Return (x, y) of the center of cell containing provided text 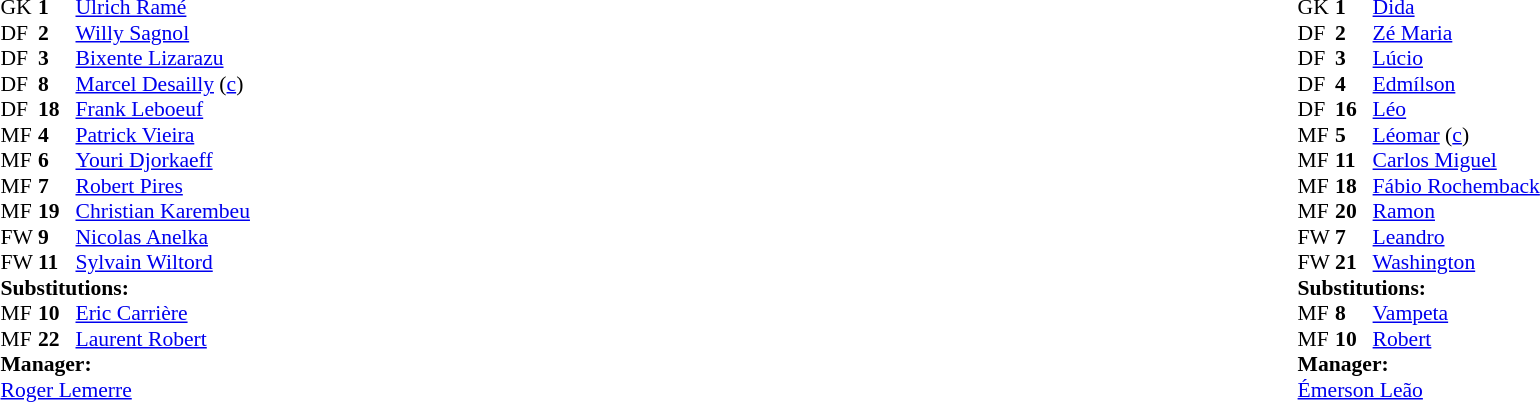
Frank Leboeuf (163, 109)
Vampeta (1456, 313)
20 (1354, 211)
Youri Djorkaeff (163, 161)
Ramon (1456, 211)
Bixente Lizarazu (163, 59)
22 (57, 339)
Patrick Vieira (163, 135)
Lúcio (1456, 59)
Eric Carrière (163, 313)
Léomar (c) (1456, 135)
Leandro (1456, 237)
Marcel Desailly (c) (163, 84)
21 (1354, 263)
19 (57, 211)
Willy Sagnol (163, 33)
Robert (1456, 339)
Nicolas Anelka (163, 237)
Zé Maria (1456, 33)
Fábio Rochemback (1456, 186)
Laurent Robert (163, 339)
Robert Pires (163, 186)
Léo (1456, 109)
Sylvain Wiltord (163, 263)
6 (57, 161)
9 (57, 237)
Christian Karembeu (163, 211)
Edmílson (1456, 84)
16 (1354, 109)
Washington (1456, 263)
5 (1354, 135)
Carlos Miguel (1456, 161)
